Find where the given text appears and provide that cell's center as (x, y) coordinate. 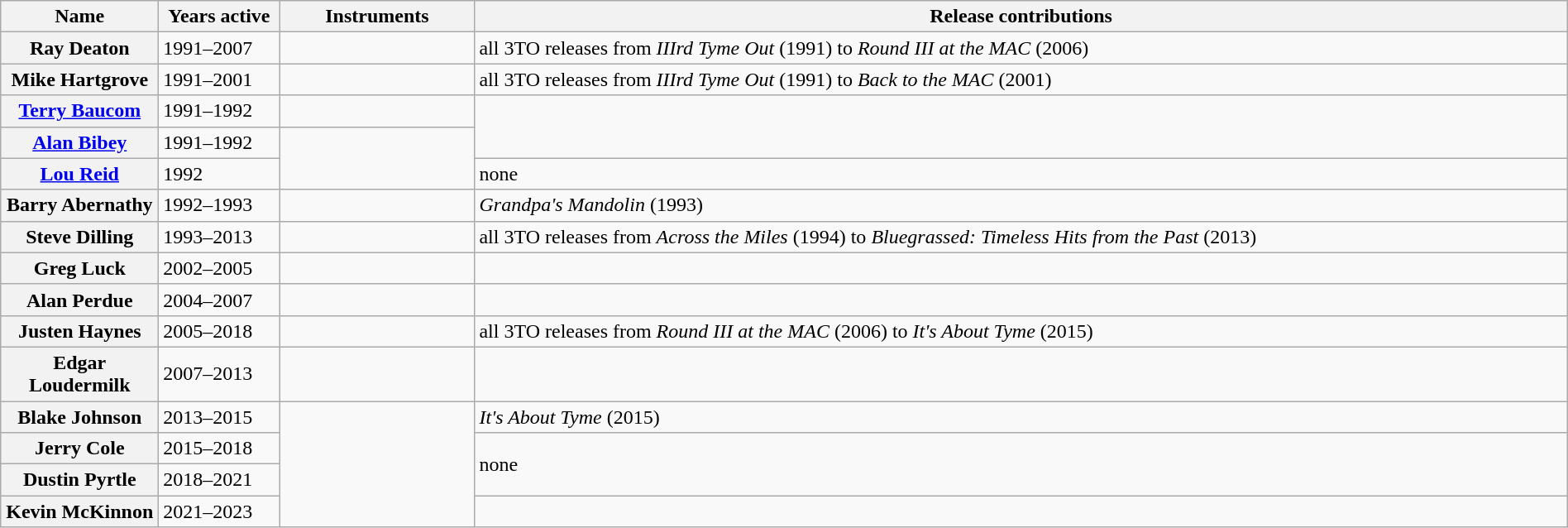
Mike Hartgrove (79, 79)
Alan Perdue (79, 300)
2002–2005 (219, 268)
2021–2023 (219, 511)
Release contributions (1021, 17)
Instruments (377, 17)
all 3TO releases from IIIrd Tyme Out (1991) to Back to the MAC (2001) (1021, 79)
1991–2007 (219, 48)
2005–2018 (219, 331)
Terry Baucom (79, 111)
Ray Deaton (79, 48)
2015–2018 (219, 449)
all 3TO releases from IIIrd Tyme Out (1991) to Round III at the MAC (2006) (1021, 48)
Barry Abernathy (79, 205)
Dustin Pyrtle (79, 480)
2013–2015 (219, 416)
Alan Bibey (79, 142)
all 3TO releases from Across the Miles (1994) to Bluegrassed: Timeless Hits from the Past (2013) (1021, 237)
Blake Johnson (79, 416)
2018–2021 (219, 480)
Justen Haynes (79, 331)
2007–2013 (219, 374)
2004–2007 (219, 300)
1992 (219, 174)
Name (79, 17)
Grandpa's Mandolin (1993) (1021, 205)
Jerry Cole (79, 449)
Lou Reid (79, 174)
It's About Tyme (2015) (1021, 416)
1993–2013 (219, 237)
Kevin McKinnon (79, 511)
all 3TO releases from Round III at the MAC (2006) to It's About Tyme (2015) (1021, 331)
Edgar Loudermilk (79, 374)
1992–1993 (219, 205)
Years active (219, 17)
1991–2001 (219, 79)
Steve Dilling (79, 237)
Greg Luck (79, 268)
